Pinpoint the cell where the given text exists, returning its (x, y) midpoint coordinate. 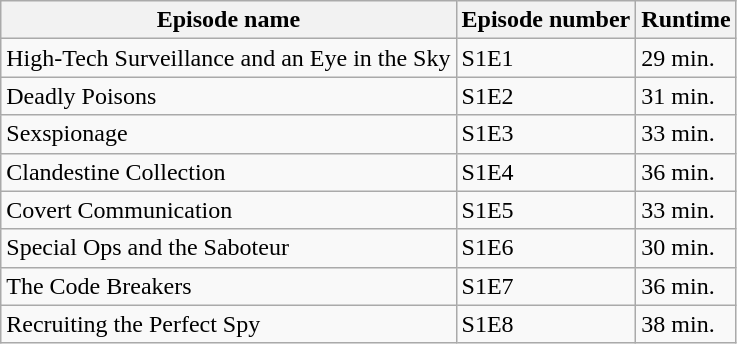
Sexspionage (228, 134)
S1E3 (546, 134)
S1E1 (546, 58)
S1E4 (546, 172)
Episode name (228, 20)
31 min. (686, 96)
Clandestine Collection (228, 172)
Covert Communication (228, 210)
38 min. (686, 324)
Runtime (686, 20)
High-Tech Surveillance and an Eye in the Sky (228, 58)
Special Ops and the Saboteur (228, 248)
Deadly Poisons (228, 96)
S1E2 (546, 96)
29 min. (686, 58)
S1E5 (546, 210)
S1E7 (546, 286)
Recruiting the Perfect Spy (228, 324)
30 min. (686, 248)
S1E6 (546, 248)
The Code Breakers (228, 286)
S1E8 (546, 324)
Episode number (546, 20)
